Search for the cell housing the specified text and yield its [X, Y] center coordinate. 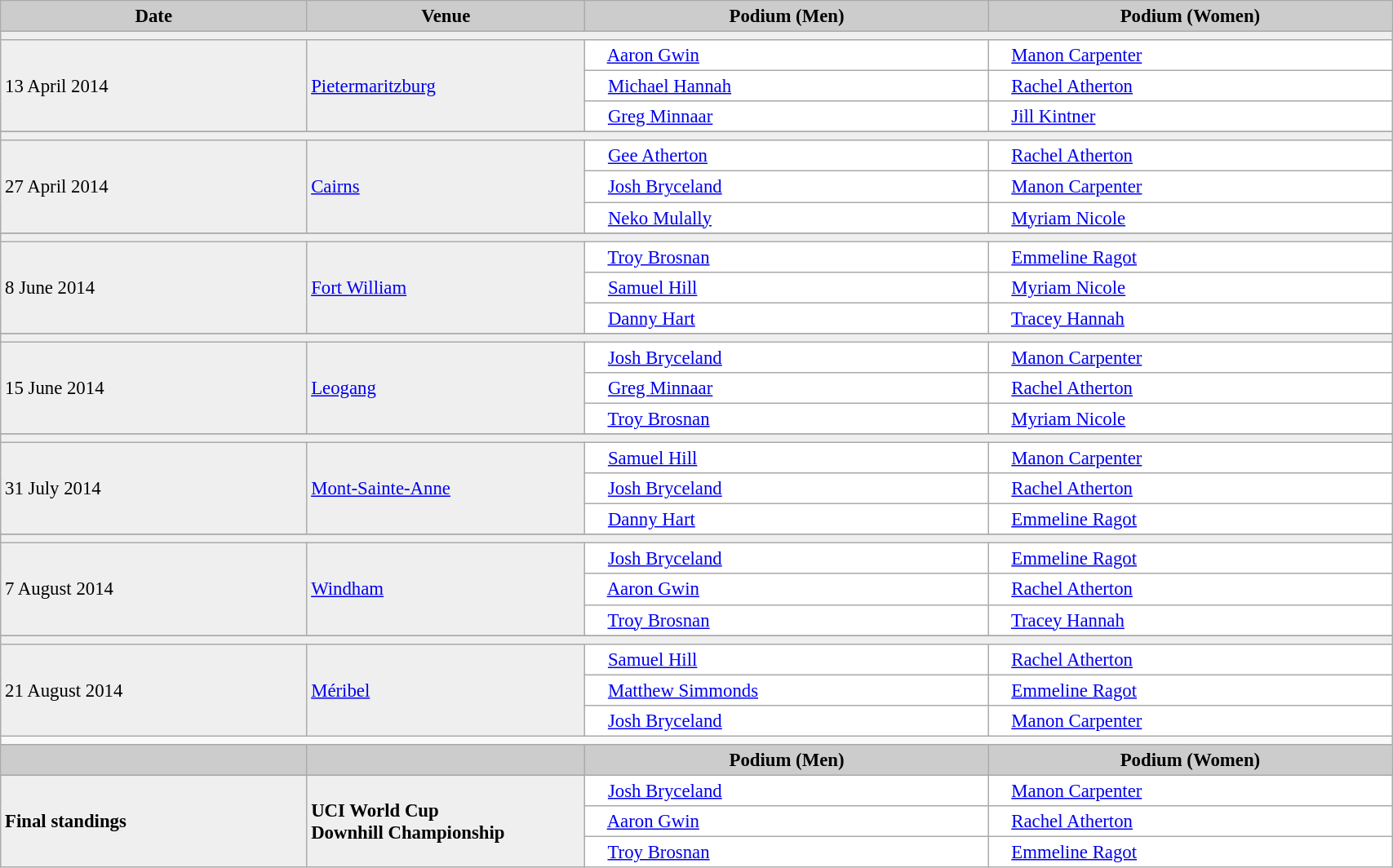
Windham [446, 589]
Leogang [446, 388]
Venue [446, 16]
31 July 2014 [153, 489]
Cairns [446, 186]
Fort William [446, 287]
Jill Kintner [1190, 117]
Gee Atherton [787, 156]
Pietermaritzburg [446, 86]
27 April 2014 [153, 186]
Michael Hannah [787, 86]
15 June 2014 [153, 388]
Mont-Sainte-Anne [446, 489]
Méribel [446, 690]
Date [153, 16]
7 August 2014 [153, 589]
13 April 2014 [153, 86]
Final standings [153, 821]
21 August 2014 [153, 690]
8 June 2014 [153, 287]
UCI World Cup Downhill Championship [446, 821]
Neko Mulally [787, 218]
Matthew Simmonds [787, 690]
